Detect which cell encompasses the target text, then output its [x, y] center coordinate. 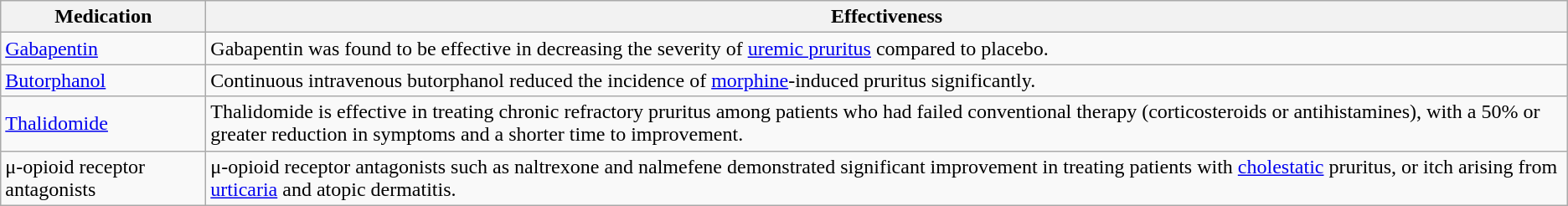
Medication [104, 17]
Effectiveness [886, 17]
Gabapentin was found to be effective in decreasing the severity of uremic pruritus compared to placebo. [886, 49]
Thalidomide [104, 124]
Butorphanol [104, 80]
Continuous intravenous butorphanol reduced the incidence of morphine-induced pruritus significantly. [886, 80]
μ-opioid receptor antagonists [104, 178]
Gabapentin [104, 49]
